Locate the cell with the specified text and output its [x, y] center coordinate. 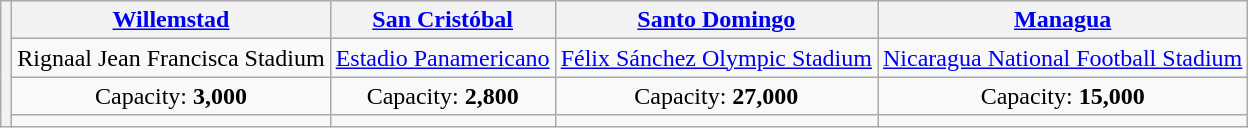
Rignaal Jean Francisca Stadium [171, 58]
Félix Sánchez Olympic Stadium [716, 58]
Capacity: 15,000 [1063, 96]
Capacity: 27,000 [716, 96]
Estadio Panamericano [442, 58]
Capacity: 3,000 [171, 96]
Willemstad [171, 20]
Nicaragua National Football Stadium [1063, 58]
San Cristóbal [442, 20]
Capacity: 2,800 [442, 96]
Managua [1063, 20]
Santo Domingo [716, 20]
